Return the [X, Y] coordinate for the center point of the cell that contains the specified text.  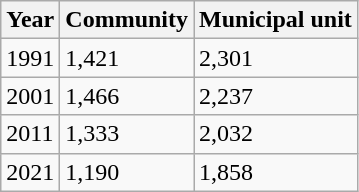
1,190 [127, 172]
1,466 [127, 96]
2,032 [276, 134]
Municipal unit [276, 20]
2001 [30, 96]
1991 [30, 58]
1,858 [276, 172]
2,301 [276, 58]
Year [30, 20]
Community [127, 20]
2011 [30, 134]
1,333 [127, 134]
2021 [30, 172]
1,421 [127, 58]
2,237 [276, 96]
